Identify which cell holds the provided text, then report its [X, Y] central coordinate. 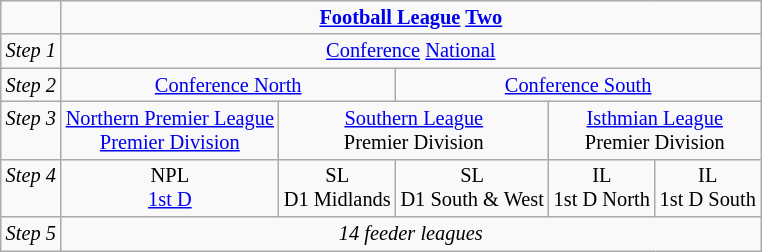
Conference North [228, 85]
14 feeder leagues [411, 234]
Isthmian LeaguePremier Division [655, 130]
Southern LeaguePremier Division [414, 130]
NPL1st D [170, 188]
Conference National [411, 51]
Step 4 [31, 188]
Step 3 [31, 130]
Conference South [578, 85]
IL1st D North [602, 188]
Northern Premier LeaguePremier Division [170, 130]
Step 5 [31, 234]
Step 2 [31, 85]
Football League Two [411, 17]
Step 1 [31, 51]
SLD1 Midlands [338, 188]
IL1st D South [708, 188]
SLD1 South & West [472, 188]
